Locate the cell with the specified text and output its (x, y) center coordinate. 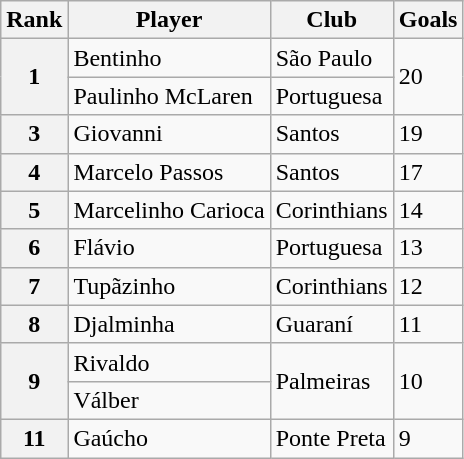
12 (428, 286)
Rank (34, 20)
5 (34, 210)
10 (428, 381)
Palmeiras (332, 381)
Gaúcho (169, 438)
14 (428, 210)
Djalminha (169, 324)
Rivaldo (169, 362)
6 (34, 248)
São Paulo (332, 58)
Goals (428, 20)
Marcelinho Carioca (169, 210)
Ponte Preta (332, 438)
19 (428, 134)
4 (34, 172)
17 (428, 172)
13 (428, 248)
Giovanni (169, 134)
8 (34, 324)
Player (169, 20)
1 (34, 77)
Marcelo Passos (169, 172)
Guaraní (332, 324)
Bentinho (169, 58)
Club (332, 20)
3 (34, 134)
20 (428, 77)
Tupãzinho (169, 286)
Paulinho McLaren (169, 96)
7 (34, 286)
Flávio (169, 248)
Válber (169, 400)
